Identify which cell holds the provided text, then report its [X, Y] central coordinate. 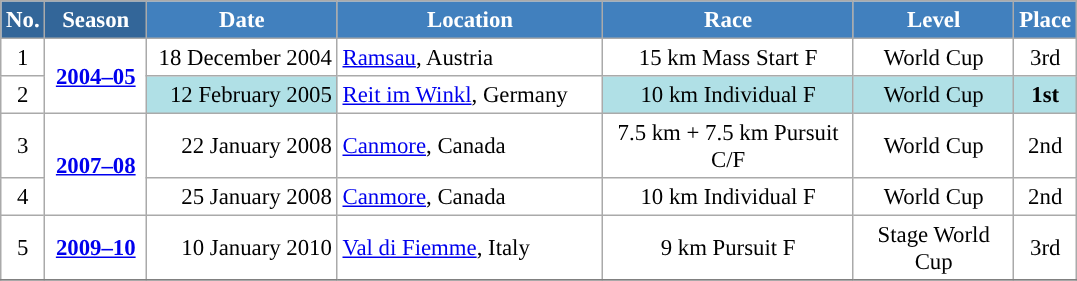
2009–10 [96, 248]
3 [23, 146]
22 January 2008 [242, 146]
10 January 2010 [242, 248]
Place [1045, 20]
5 [23, 248]
1 [23, 58]
2004–05 [96, 76]
Val di Fiemme, Italy [470, 248]
Ramsau, Austria [470, 58]
No. [23, 20]
Reit im Winkl, Germany [470, 95]
18 December 2004 [242, 58]
Stage World Cup [934, 248]
2 [23, 95]
Date [242, 20]
Location [470, 20]
1st [1045, 95]
25 January 2008 [242, 197]
7.5 km + 7.5 km Pursuit C/F [728, 146]
Race [728, 20]
Season [96, 20]
12 February 2005 [242, 95]
Level [934, 20]
9 km Pursuit F [728, 248]
15 km Mass Start F [728, 58]
2007–08 [96, 165]
4 [23, 197]
